For the text-containing cell, return its midpoint in [x, y] coordinate format. 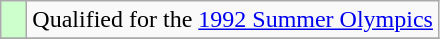
Qualified for the 1992 Summer Olympics [233, 20]
